From the cell containing the given text, extract its center point as [X, Y] coordinate. 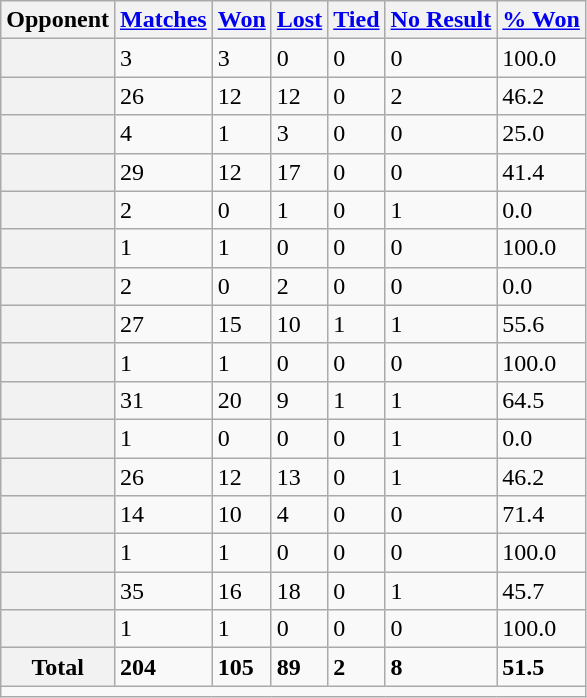
105 [242, 667]
64.5 [542, 400]
% Won [542, 20]
204 [164, 667]
Lost [299, 20]
Opponent [58, 20]
Tied [356, 20]
41.4 [542, 172]
14 [164, 515]
20 [242, 400]
25.0 [542, 134]
89 [299, 667]
Total [58, 667]
51.5 [542, 667]
Matches [164, 20]
45.7 [542, 591]
17 [299, 172]
8 [441, 667]
29 [164, 172]
71.4 [542, 515]
18 [299, 591]
Won [242, 20]
9 [299, 400]
15 [242, 324]
55.6 [542, 324]
13 [299, 477]
No Result [441, 20]
27 [164, 324]
35 [164, 591]
31 [164, 400]
16 [242, 591]
